Find where the given text appears and provide that cell's center as [x, y] coordinate. 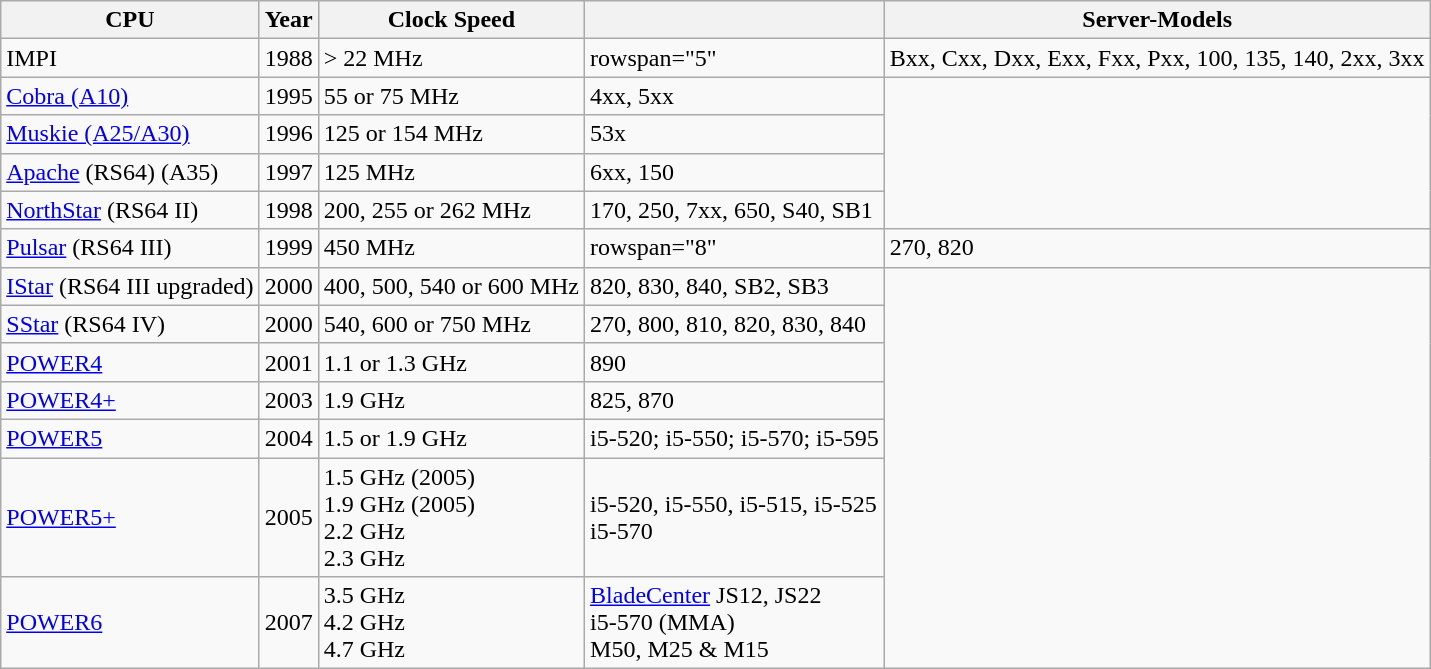
53x [735, 134]
Year [288, 20]
Clock Speed [451, 20]
Apache (RS64) (A35) [130, 172]
POWER5 [130, 438]
NorthStar (RS64 II) [130, 210]
540, 600 or 750 MHz [451, 324]
4xx, 5xx [735, 96]
1998 [288, 210]
POWER5+ [130, 518]
2004 [288, 438]
820, 830, 840, SB2, SB3 [735, 286]
2003 [288, 400]
1.5 or 1.9 GHz [451, 438]
125 or 154 MHz [451, 134]
Bxx, Cxx, Dxx, Exx, Fxx, Pxx, 100, 135, 140, 2xx, 3xx [1157, 58]
6xx, 150 [735, 172]
CPU [130, 20]
1996 [288, 134]
3.5 GHz4.2 GHz4.7 GHz [451, 623]
1997 [288, 172]
1.5 GHz (2005)1.9 GHz (2005)2.2 GHz2.3 GHz [451, 518]
POWER6 [130, 623]
1988 [288, 58]
270, 800, 810, 820, 830, 840 [735, 324]
IStar (RS64 III upgraded) [130, 286]
55 or 75 MHz [451, 96]
IMPI [130, 58]
Cobra (A10) [130, 96]
Muskie (A25/A30) [130, 134]
400, 500, 540 or 600 MHz [451, 286]
125 MHz [451, 172]
1999 [288, 248]
1.9 GHz [451, 400]
POWER4 [130, 362]
BladeCenter JS12, JS22i5-570 (MMA)M50, M25 & M15 [735, 623]
200, 255 or 262 MHz [451, 210]
890 [735, 362]
270, 820 [1157, 248]
2001 [288, 362]
i5-520, i5-550, i5-515, i5-525i5-570 [735, 518]
SStar (RS64 IV) [130, 324]
1.1 or 1.3 GHz [451, 362]
2007 [288, 623]
rowspan="8" [735, 248]
170, 250, 7xx, 650, S40, SB1 [735, 210]
2005 [288, 518]
> 22 MHz [451, 58]
Pulsar (RS64 III) [130, 248]
i5-520; i5-550; i5-570; i5-595 [735, 438]
rowspan="5" [735, 58]
POWER4+ [130, 400]
825, 870 [735, 400]
1995 [288, 96]
450 MHz [451, 248]
Server-Models [1157, 20]
